Output the (x, y) coordinate of the center of the cell containing the given text.  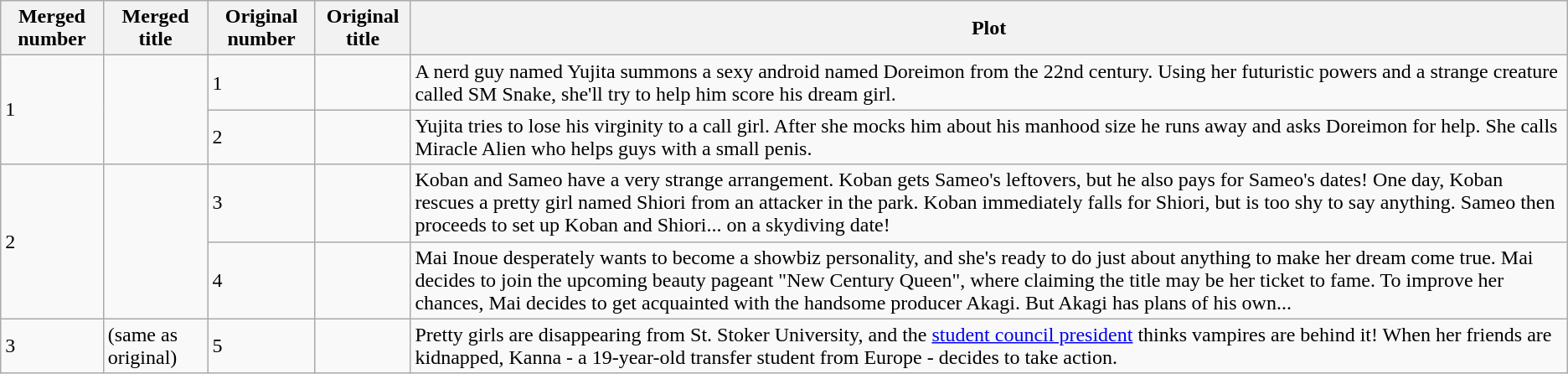
(same as original) (156, 345)
5 (261, 345)
Original number (261, 29)
Original title (363, 29)
Plot (988, 29)
4 (261, 280)
Merged title (156, 29)
Merged number (52, 29)
